Return [X, Y] of the center of cell containing provided text 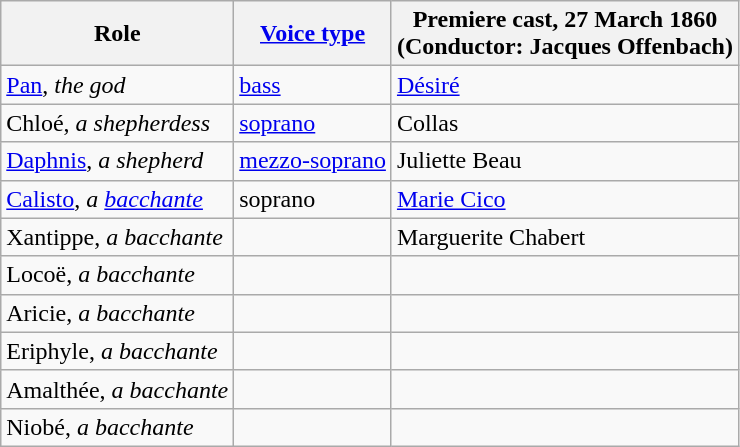
Chloé, a shepherdess [118, 123]
Collas [564, 123]
Role [118, 34]
Premiere cast, 27 March 1860(Conductor: Jacques Offenbach) [564, 34]
Aricie, a bacchante [118, 313]
Marguerite Chabert [564, 237]
Xantippe, a bacchante [118, 237]
mezzo-soprano [313, 161]
Marie Cico [564, 199]
Calisto, a bacchante [118, 199]
Juliette Beau [564, 161]
Daphnis, a shepherd [118, 161]
bass [313, 85]
Amalthée, a bacchante [118, 389]
Locoë, a bacchante [118, 275]
Eriphyle, a bacchante [118, 351]
Niobé, a bacchante [118, 427]
Pan, the god [118, 85]
Voice type [313, 34]
Désiré [564, 85]
